Return (X, Y) of the center of cell containing provided text 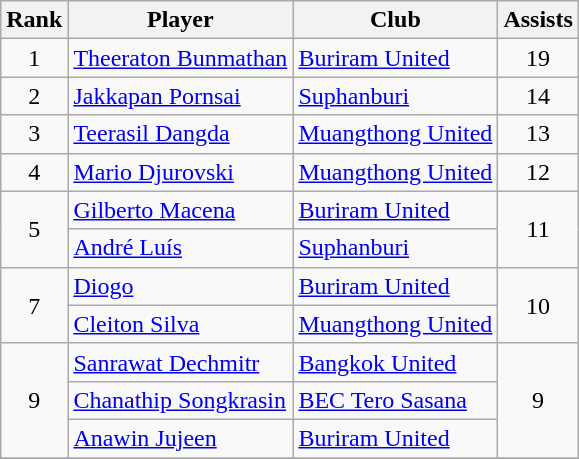
12 (538, 172)
Teerasil Dangda (180, 134)
5 (34, 229)
Assists (538, 20)
14 (538, 96)
Anawin Jujeen (180, 438)
4 (34, 172)
BEC Tero Sasana (396, 400)
3 (34, 134)
1 (34, 58)
Cleiton Silva (180, 324)
11 (538, 229)
Mario Djurovski (180, 172)
Diogo (180, 286)
Gilberto Macena (180, 210)
Bangkok United (396, 362)
Theeraton Bunmathan (180, 58)
13 (538, 134)
Jakkapan Pornsai (180, 96)
7 (34, 305)
Player (180, 20)
Rank (34, 20)
19 (538, 58)
2 (34, 96)
Sanrawat Dechmitr (180, 362)
Club (396, 20)
Chanathip Songkrasin (180, 400)
André Luís (180, 248)
10 (538, 305)
